Determine the (x, y) coordinate at the center of the cell enclosing the given text.  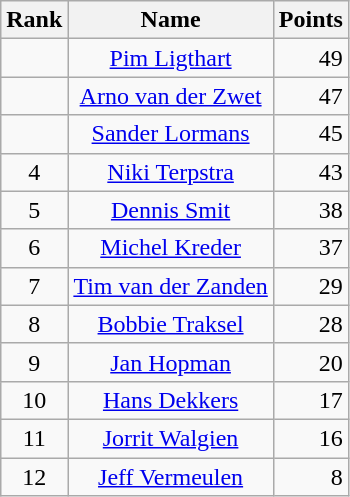
10 (34, 400)
Dennis Smit (170, 210)
Jeff Vermeulen (170, 477)
49 (310, 58)
28 (310, 324)
20 (310, 362)
Tim van der Zanden (170, 286)
29 (310, 286)
Niki Terpstra (170, 172)
Arno van der Zwet (170, 96)
12 (34, 477)
11 (34, 438)
4 (34, 172)
17 (310, 400)
43 (310, 172)
16 (310, 438)
Name (170, 20)
37 (310, 248)
7 (34, 286)
45 (310, 134)
6 (34, 248)
Jan Hopman (170, 362)
Rank (34, 20)
Sander Lormans (170, 134)
38 (310, 210)
Hans Dekkers (170, 400)
Michel Kreder (170, 248)
47 (310, 96)
Points (310, 20)
Pim Ligthart (170, 58)
5 (34, 210)
Jorrit Walgien (170, 438)
Bobbie Traksel (170, 324)
9 (34, 362)
